Locate the cell with the specified text and output its [x, y] center coordinate. 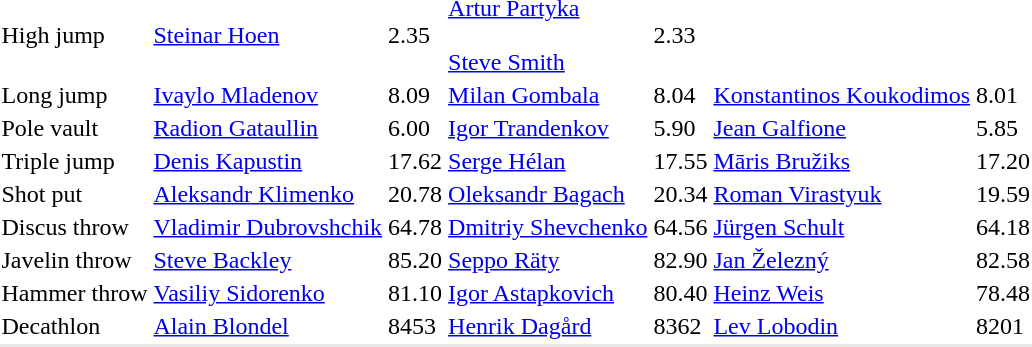
Dmitriy Shevchenko [548, 227]
64.56 [680, 227]
8.01 [1004, 95]
64.18 [1004, 227]
Milan Gombala [548, 95]
Heinz Weis [842, 293]
80.40 [680, 293]
Jean Galfione [842, 128]
20.34 [680, 194]
Lev Lobodin [842, 326]
Alain Blondel [268, 326]
Konstantinos Koukodimos [842, 95]
20.78 [416, 194]
81.10 [416, 293]
Discus throw [74, 227]
Denis Kapustin [268, 161]
Seppo Räty [548, 260]
8201 [1004, 326]
17.20 [1004, 161]
Javelin throw [74, 260]
Steve Backley [268, 260]
Serge Hélan [548, 161]
5.85 [1004, 128]
Pole vault [74, 128]
64.78 [416, 227]
Hammer throw [74, 293]
Henrik Dagård [548, 326]
8.04 [680, 95]
Jürgen Schult [842, 227]
8.09 [416, 95]
85.20 [416, 260]
Oleksandr Bagach [548, 194]
17.62 [416, 161]
17.55 [680, 161]
82.58 [1004, 260]
Igor Astapkovich [548, 293]
Long jump [74, 95]
Shot put [74, 194]
82.90 [680, 260]
8362 [680, 326]
Māris Bružiks [842, 161]
19.59 [1004, 194]
Roman Virastyuk [842, 194]
Jan Železný [842, 260]
8453 [416, 326]
6.00 [416, 128]
Igor Trandenkov [548, 128]
Aleksandr Klimenko [268, 194]
Triple jump [74, 161]
78.48 [1004, 293]
Ivaylo Mladenov [268, 95]
Vladimir Dubrovshchik [268, 227]
Vasiliy Sidorenko [268, 293]
Radion Gataullin [268, 128]
5.90 [680, 128]
Decathlon [74, 326]
